Search for the cell housing the specified text and yield its (X, Y) center coordinate. 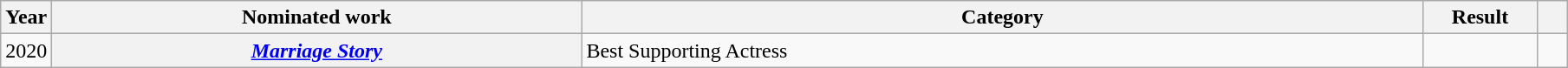
Best Supporting Actress (1002, 51)
Result (1480, 17)
Marriage Story (317, 51)
Year (26, 17)
2020 (26, 51)
Nominated work (317, 17)
Category (1002, 17)
